From the cell containing the given text, extract its center point as [X, Y] coordinate. 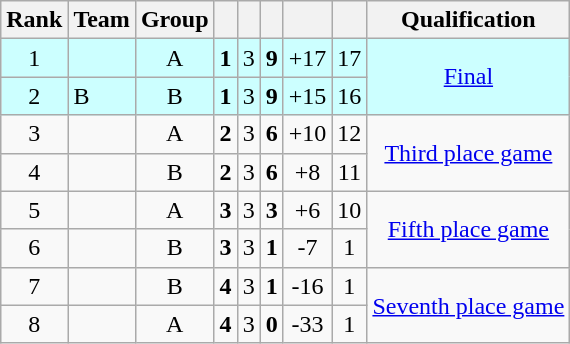
0 [272, 324]
+10 [308, 134]
+17 [308, 58]
Seventh place game [468, 305]
Third place game [468, 153]
-7 [308, 248]
17 [350, 58]
Team [102, 20]
Fifth place game [468, 229]
+8 [308, 172]
+6 [308, 210]
-33 [308, 324]
10 [350, 210]
5 [34, 210]
12 [350, 134]
Qualification [468, 20]
Final [468, 77]
8 [34, 324]
7 [34, 286]
Rank [34, 20]
Group [174, 20]
+15 [308, 96]
16 [350, 96]
11 [350, 172]
-16 [308, 286]
